For the text-containing cell, return its midpoint in [X, Y] coordinate format. 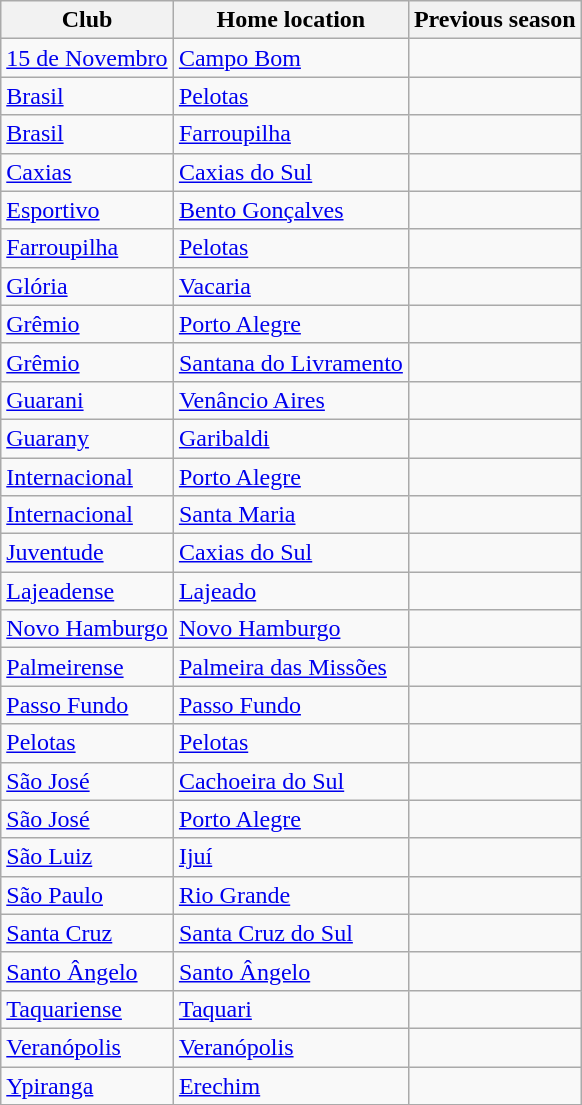
Home location [290, 20]
Caxias [88, 172]
Venâncio Aires [290, 400]
Taquari [290, 1009]
Palmeirense [88, 667]
Santana do Livramento [290, 362]
Esportivo [88, 210]
Garibaldi [290, 438]
Lajeadense [88, 591]
Campo Bom [290, 58]
Lajeado [290, 591]
Vacaria [290, 286]
Glória [88, 286]
Erechim [290, 1085]
Ijuí [290, 857]
Ypiranga [88, 1085]
15 de Novembro [88, 58]
Guarani [88, 400]
Taquariense [88, 1009]
Club [88, 20]
Juventude [88, 553]
Previous season [494, 20]
Bento Gonçalves [290, 210]
São Luiz [88, 857]
Santa Cruz [88, 933]
São Paulo [88, 895]
Santa Maria [290, 515]
Guarany [88, 438]
Santa Cruz do Sul [290, 933]
Cachoeira do Sul [290, 781]
Rio Grande [290, 895]
Palmeira das Missões [290, 667]
